For the text-containing cell, return its midpoint in [X, Y] coordinate format. 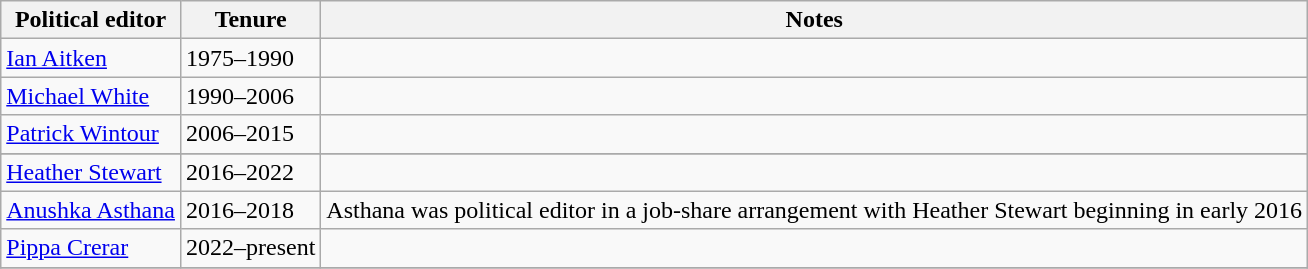
Anushka Asthana [91, 210]
Political editor [91, 20]
2022–present [250, 248]
2016–2018 [250, 210]
Michael White [91, 96]
1975–1990 [250, 58]
Patrick Wintour [91, 134]
2016–2022 [250, 172]
Pippa Crerar [91, 248]
Heather Stewart [91, 172]
1990–2006 [250, 96]
Asthana was political editor in a job-share arrangement with Heather Stewart beginning in early 2016 [814, 210]
2006–2015 [250, 134]
Notes [814, 20]
Ian Aitken [91, 58]
Tenure [250, 20]
